Find where the given text appears and provide that cell's center as [X, Y] coordinate. 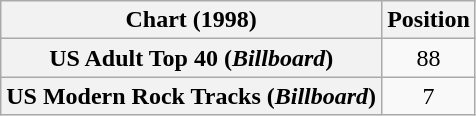
US Modern Rock Tracks (Billboard) [192, 96]
US Adult Top 40 (Billboard) [192, 58]
Chart (1998) [192, 20]
Position [429, 20]
7 [429, 96]
88 [429, 58]
